Return [X, Y] of the center of cell containing provided text 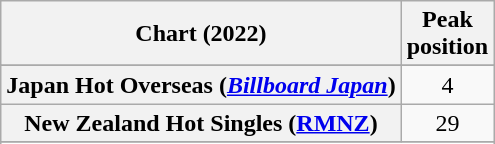
29 [447, 123]
Japan Hot Overseas (Billboard Japan) [201, 85]
Chart (2022) [201, 34]
New Zealand Hot Singles (RMNZ) [201, 123]
4 [447, 85]
Peakposition [447, 34]
